For the text-containing cell, return its midpoint in [x, y] coordinate format. 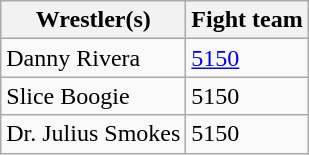
Fight team [247, 20]
Wrestler(s) [94, 20]
Slice Boogie [94, 96]
Dr. Julius Smokes [94, 134]
Danny Rivera [94, 58]
